Provide the [X, Y] coordinate of the cell's center where the given text is located.  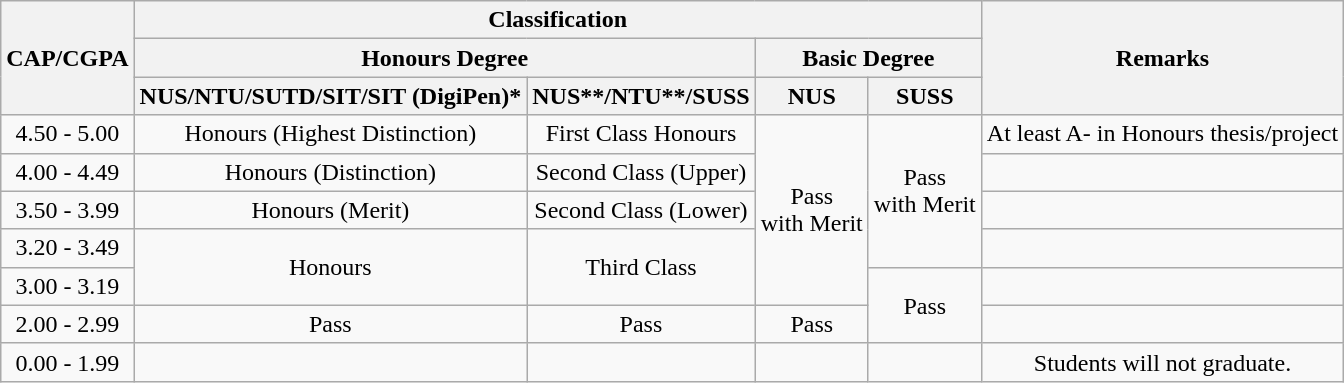
SUSS [924, 96]
Third Class [641, 267]
First Class Honours [641, 134]
Honours (Merit) [330, 210]
3.20 - 3.49 [68, 248]
Basic Degree [868, 58]
Honours (Distinction) [330, 172]
Second Class (Upper) [641, 172]
Remarks [1162, 58]
NUS**/NTU**/SUSS [641, 96]
NUS [812, 96]
Honours [330, 267]
4.00 - 4.49 [68, 172]
4.50 - 5.00 [68, 134]
CAP/CGPA [68, 58]
NUS/NTU/SUTD/SIT/SIT (DigiPen)* [330, 96]
Second Class (Lower) [641, 210]
0.00 - 1.99 [68, 362]
3.00 - 3.19 [68, 286]
Students will not graduate. [1162, 362]
3.50 - 3.99 [68, 210]
Honours Degree [444, 58]
At least A- in Honours thesis/project [1162, 134]
Classification [558, 20]
2.00 - 2.99 [68, 324]
Honours (Highest Distinction) [330, 134]
